Return (X, Y) of the center of cell containing provided text 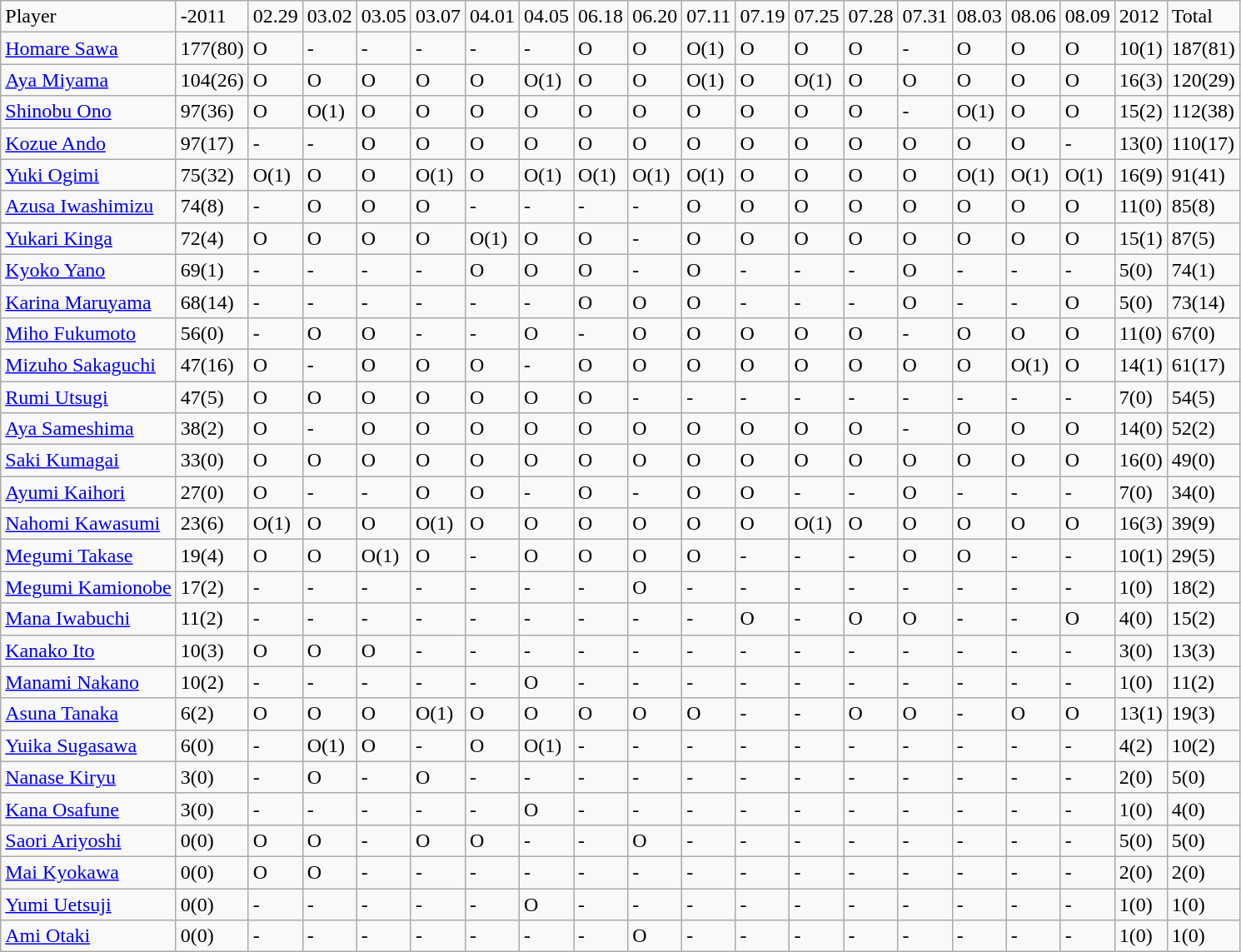
49(0) (1203, 461)
Megumi Kamionobe (88, 587)
07.11 (709, 17)
Mana Iwabuchi (88, 619)
72(4) (212, 238)
97(36) (212, 112)
14(0) (1141, 429)
14(1) (1141, 365)
-2011 (212, 17)
Shinobu Ono (88, 112)
Saki Kumagai (88, 461)
18(2) (1203, 587)
56(0) (212, 333)
61(17) (1203, 365)
6(2) (212, 714)
16(0) (1141, 461)
08.03 (979, 17)
73(14) (1203, 302)
47(5) (212, 397)
33(0) (212, 461)
112(38) (1203, 112)
19(4) (212, 556)
47(16) (212, 365)
Yumi Uetsuji (88, 904)
Kana Osafune (88, 809)
Aya Sameshima (88, 429)
Kyoko Yano (88, 270)
6(0) (212, 745)
10(3) (212, 650)
91(41) (1203, 175)
85(8) (1203, 207)
06.20 (655, 17)
Manami Nakano (88, 682)
19(3) (1203, 714)
Yuki Ogimi (88, 175)
17(2) (212, 587)
104(26) (212, 80)
110(17) (1203, 143)
74(8) (212, 207)
54(5) (1203, 397)
Nahomi Kawasumi (88, 524)
187(81) (1203, 48)
04.01 (491, 17)
Megumi Takase (88, 556)
74(1) (1203, 270)
Player (88, 17)
Karina Maruyama (88, 302)
Yuika Sugasawa (88, 745)
68(14) (212, 302)
34(0) (1203, 492)
15(1) (1141, 238)
07.31 (925, 17)
Kanako Ito (88, 650)
29(5) (1203, 556)
16(9) (1141, 175)
4(2) (1141, 745)
87(5) (1203, 238)
97(17) (212, 143)
07.28 (871, 17)
27(0) (212, 492)
69(1) (212, 270)
23(6) (212, 524)
2012 (1141, 17)
13(3) (1203, 650)
Total (1203, 17)
03.05 (383, 17)
08.06 (1033, 17)
Ami Otaki (88, 936)
Ayumi Kaihori (88, 492)
Kozue Ando (88, 143)
Mai Kyokawa (88, 872)
38(2) (212, 429)
13(0) (1141, 143)
02.29 (275, 17)
Saori Ariyoshi (88, 840)
177(80) (212, 48)
03.07 (438, 17)
Azusa Iwashimizu (88, 207)
07.19 (763, 17)
Yukari Kinga (88, 238)
03.02 (330, 17)
07.25 (816, 17)
Homare Sawa (88, 48)
75(32) (212, 175)
Rumi Utsugi (88, 397)
13(1) (1141, 714)
Mizuho Sakaguchi (88, 365)
04.05 (546, 17)
08.09 (1088, 17)
Asuna Tanaka (88, 714)
67(0) (1203, 333)
Nanase Kiryu (88, 777)
Aya Miyama (88, 80)
Miho Fukumoto (88, 333)
120(29) (1203, 80)
52(2) (1203, 429)
39(9) (1203, 524)
06.18 (601, 17)
